Search for the cell housing the specified text and yield its [X, Y] center coordinate. 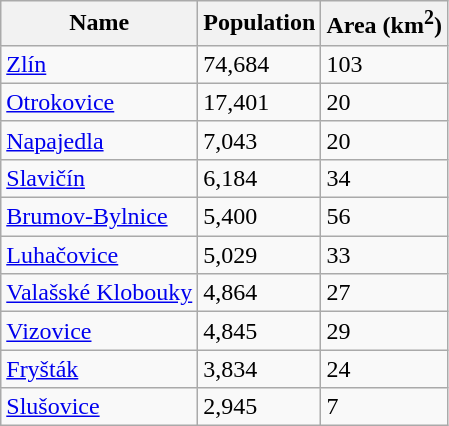
27 [384, 293]
Brumov-Bylnice [100, 217]
Area (km2) [384, 24]
34 [384, 178]
Slušovice [100, 407]
17,401 [260, 102]
6,184 [260, 178]
4,864 [260, 293]
Slavičín [100, 178]
Fryšták [100, 369]
Luhačovice [100, 255]
2,945 [260, 407]
74,684 [260, 64]
103 [384, 64]
Vizovice [100, 331]
Population [260, 24]
3,834 [260, 369]
Name [100, 24]
56 [384, 217]
7,043 [260, 140]
5,400 [260, 217]
7 [384, 407]
Zlín [100, 64]
5,029 [260, 255]
24 [384, 369]
29 [384, 331]
Valašské Klobouky [100, 293]
4,845 [260, 331]
Otrokovice [100, 102]
33 [384, 255]
Napajedla [100, 140]
